Extract the [x, y] coordinate from the center of the cell holding the provided text.  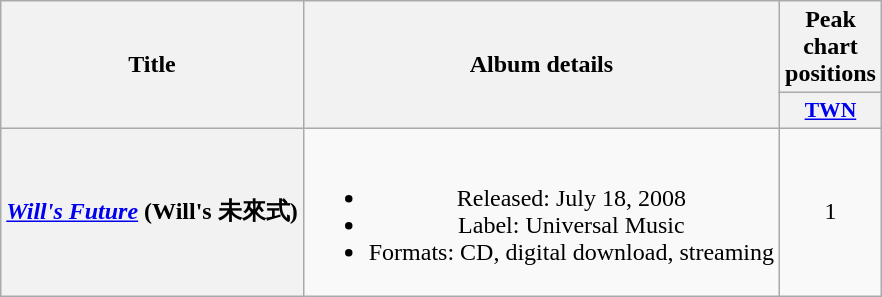
Title [152, 65]
Peak chart positions [831, 47]
Album details [541, 65]
1 [831, 212]
TWN [831, 111]
Will's Future (Will's 未來式) [152, 212]
Released: July 18, 2008Label: Universal MusicFormats: CD, digital download, streaming [541, 212]
